Return [X, Y] of the center of cell containing provided text 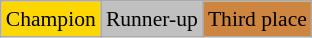
Champion [51, 19]
Third place [258, 19]
Runner-up [152, 19]
